Determine the (x, y) coordinate at the center of the cell enclosing the given text.  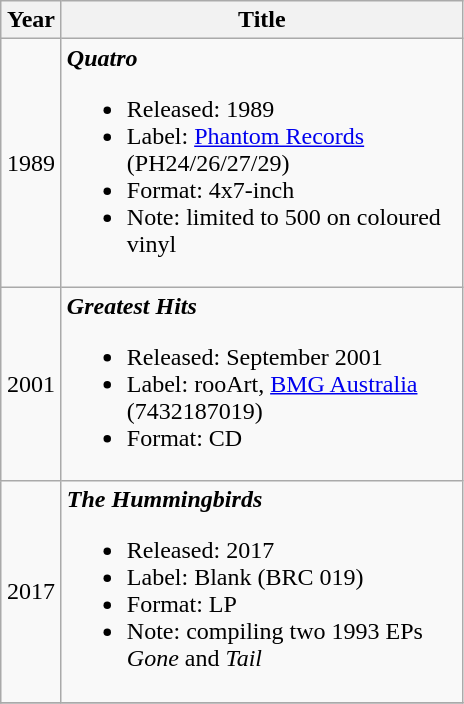
2001 (32, 384)
The HummingbirdsReleased: 2017Label: Blank (BRC 019)Format: LPNote: compiling two 1993 EPs Gone and Tail (262, 592)
1989 (32, 163)
Greatest HitsReleased: September 2001Label: rooArt, BMG Australia (7432187019)Format: CD (262, 384)
Year (32, 20)
Title (262, 20)
QuatroReleased: 1989Label: Phantom Records (PH24/26/27/29)Format: 4x7-inchNote: limited to 500 on coloured vinyl (262, 163)
2017 (32, 592)
